Scan for the cell matching the given text and deliver its (X, Y) coordinate at center. 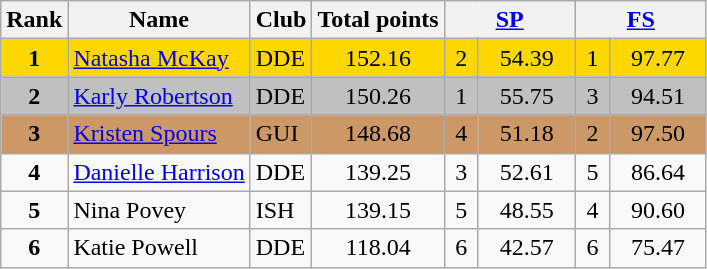
Name (159, 20)
Danielle Harrison (159, 172)
52.61 (526, 172)
97.77 (658, 58)
Katie Powell (159, 248)
FS (640, 20)
118.04 (378, 248)
90.60 (658, 210)
Kristen Spours (159, 134)
86.64 (658, 172)
GUI (281, 134)
51.18 (526, 134)
Karly Robertson (159, 96)
Nina Povey (159, 210)
Club (281, 20)
42.57 (526, 248)
48.55 (526, 210)
55.75 (526, 96)
150.26 (378, 96)
Rank (34, 20)
148.68 (378, 134)
152.16 (378, 58)
Total points (378, 20)
54.39 (526, 58)
Natasha McKay (159, 58)
94.51 (658, 96)
139.25 (378, 172)
97.50 (658, 134)
ISH (281, 210)
75.47 (658, 248)
SP (510, 20)
139.15 (378, 210)
